Scan for the cell matching the given text and deliver its (x, y) coordinate at center. 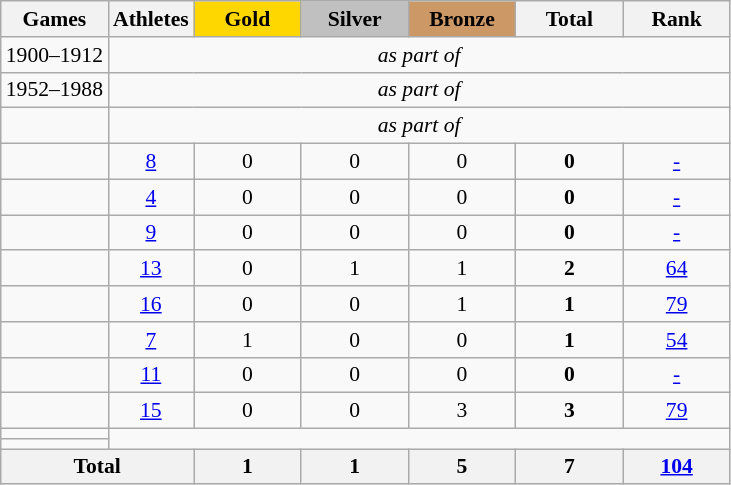
15 (151, 411)
54 (676, 340)
16 (151, 304)
5 (462, 467)
64 (676, 269)
Athletes (151, 19)
1952–1988 (54, 90)
104 (676, 467)
13 (151, 269)
8 (151, 162)
Bronze (462, 19)
Games (54, 19)
1900–1912 (54, 55)
4 (151, 197)
9 (151, 233)
Rank (676, 19)
2 (570, 269)
Gold (248, 19)
11 (151, 375)
Silver (354, 19)
